Determine the (x, y) coordinate at the center of the cell enclosing the given text.  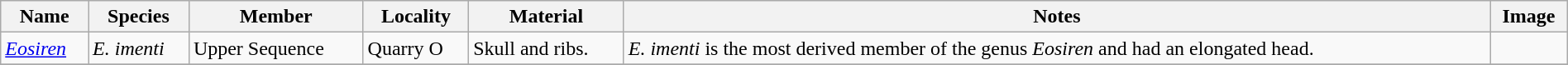
Eosiren (45, 48)
Notes (1057, 17)
Name (45, 17)
Quarry O (416, 48)
Skull and ribs. (547, 48)
Material (547, 17)
Locality (416, 17)
E. imenti (139, 48)
Member (276, 17)
E. imenti is the most derived member of the genus Eosiren and had an elongated head. (1057, 48)
Species (139, 17)
Upper Sequence (276, 48)
Image (1529, 17)
